Output the [x, y] coordinate of the center of the cell containing the given text.  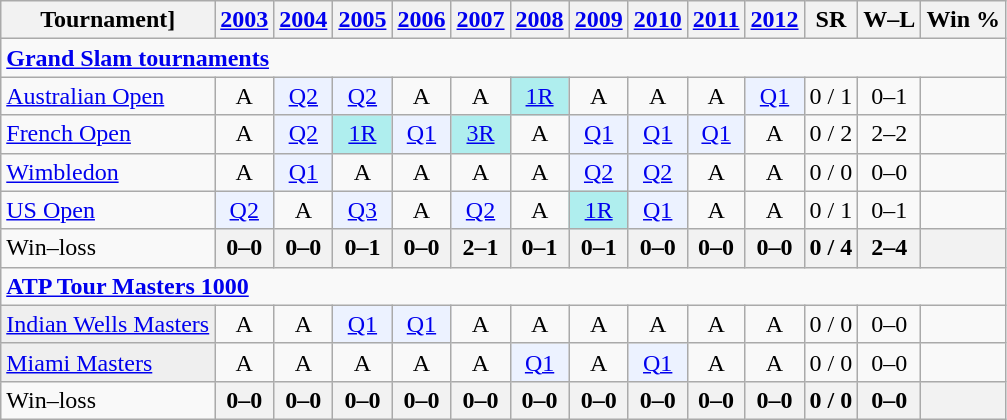
Australian Open [108, 96]
2–2 [890, 134]
2009 [598, 20]
Indian Wells Masters [108, 324]
2010 [658, 20]
Wimbledon [108, 172]
2–4 [890, 248]
SR [831, 20]
0 / 2 [831, 134]
Win % [964, 20]
2005 [362, 20]
Tournament] [108, 20]
2004 [304, 20]
US Open [108, 210]
2008 [540, 20]
ATP Tour Masters 1000 [504, 286]
2–1 [480, 248]
Miami Masters [108, 362]
3R [480, 134]
2003 [244, 20]
French Open [108, 134]
W–L [890, 20]
Grand Slam tournaments [504, 58]
2007 [480, 20]
2011 [716, 20]
2012 [774, 20]
0 / 4 [831, 248]
Q3 [362, 210]
2006 [422, 20]
